Pinpoint the cell where the given text exists, returning its (X, Y) midpoint coordinate. 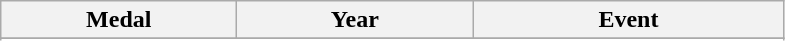
Event (628, 20)
Medal (119, 20)
Year (355, 20)
